Extract the (X, Y) coordinate from the center of the cell holding the provided text.  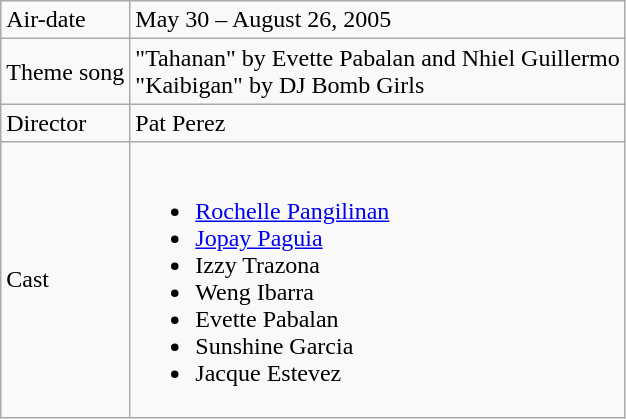
Cast (66, 280)
May 30 – August 26, 2005 (378, 20)
Air-date (66, 20)
"Tahanan" by Evette Pabalan and Nhiel Guillermo "Kaibigan" by DJ Bomb Girls (378, 72)
Theme song (66, 72)
Pat Perez (378, 123)
Rochelle PangilinanJopay PaguiaIzzy TrazonaWeng IbarraEvette PabalanSunshine GarciaJacque Estevez (378, 280)
Director (66, 123)
